Determine the (x, y) coordinate at the center of the cell enclosing the given text.  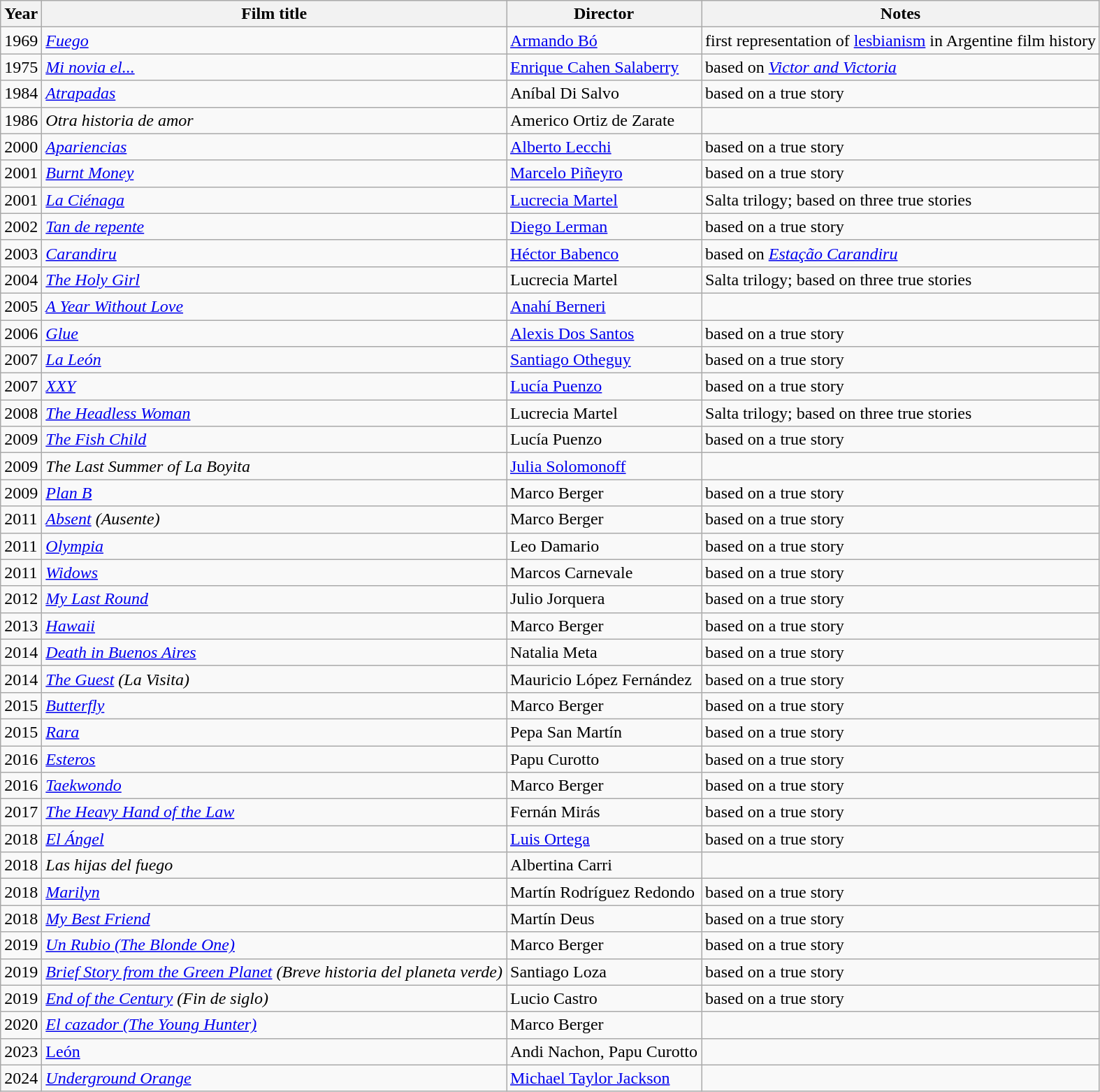
Absent (Ausente) (274, 519)
Aníbal Di Salvo (604, 94)
Olympia (274, 546)
Enrique Cahen Salaberry (604, 67)
Notes (901, 14)
La León (274, 360)
1969 (21, 41)
Fernán Mirás (604, 812)
2003 (21, 253)
Leo Damario (604, 546)
Burnt Money (274, 173)
Santiago Loza (604, 972)
Marilyn (274, 892)
El Ángel (274, 839)
My Best Friend (274, 919)
Mauricio López Fernández (604, 679)
Natalia Meta (604, 652)
Luis Ortega (604, 839)
Rara (274, 732)
Papu Curotto (604, 759)
A Year Without Love (274, 306)
2000 (21, 147)
Death in Buenos Aires (274, 652)
Andi Nachon, Papu Curotto (604, 1051)
based on Victor and Victoria (901, 67)
2004 (21, 280)
The Holy Girl (274, 280)
Diego Lerman (604, 227)
Glue (274, 333)
The Fish Child (274, 440)
Fuego (274, 41)
Alexis Dos Santos (604, 333)
2012 (21, 599)
Alberto Lecchi (604, 147)
1986 (21, 120)
Tan de repente (274, 227)
Plan B (274, 493)
The Last Summer of La Boyita (274, 466)
Marcelo Piñeyro (604, 173)
Mi novia el... (274, 67)
first representation of lesbianism in Argentine film history (901, 41)
2006 (21, 333)
Esteros (274, 759)
Underground Orange (274, 1078)
Film title (274, 14)
León (274, 1051)
Un Rubio (The Blonde One) (274, 945)
Martín Deus (604, 919)
2023 (21, 1051)
Americo Ortiz de Zarate (604, 120)
Butterfly (274, 705)
2008 (21, 413)
2024 (21, 1078)
Marcos Carnevale (604, 573)
2017 (21, 812)
Armando Bó (604, 41)
Brief Story from the Green Planet (Breve historia del planeta verde) (274, 972)
2002 (21, 227)
2013 (21, 626)
Director (604, 14)
Las hijas del fuego (274, 865)
Taekwondo (274, 786)
2020 (21, 1025)
1975 (21, 67)
Héctor Babenco (604, 253)
Hawaii (274, 626)
Widows (274, 573)
El cazador (The Young Hunter) (274, 1025)
Apariencias (274, 147)
2005 (21, 306)
Michael Taylor Jackson (604, 1078)
Martín Rodríguez Redondo (604, 892)
Julia Solomonoff (604, 466)
Pepa San Martín (604, 732)
The Headless Woman (274, 413)
End of the Century (Fin de siglo) (274, 998)
The Guest (La Visita) (274, 679)
Santiago Otheguy (604, 360)
Julio Jorquera (604, 599)
Otra historia de amor (274, 120)
1984 (21, 94)
Albertina Carri (604, 865)
My Last Round (274, 599)
The Heavy Hand of the Law (274, 812)
Atrapadas (274, 94)
Anahí Berneri (604, 306)
based on Estação Carandiru (901, 253)
Year (21, 14)
Carandiru (274, 253)
Lucio Castro (604, 998)
XXY (274, 387)
La Ciénaga (274, 200)
